Provide the (X, Y) coordinate of the cell's center where the given text is located.  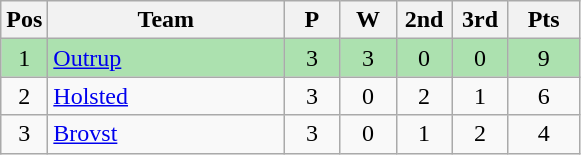
2nd (424, 20)
3rd (480, 20)
6 (544, 96)
Holsted (166, 96)
W (368, 20)
Outrup (166, 58)
Pos (24, 20)
9 (544, 58)
Pts (544, 20)
Team (166, 20)
4 (544, 134)
Brovst (166, 134)
P (312, 20)
